Pinpoint the cell where the given text exists, returning its (X, Y) midpoint coordinate. 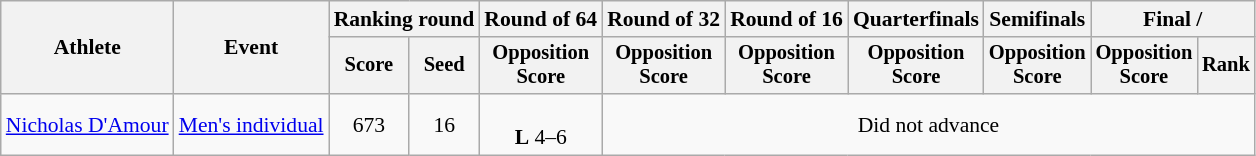
Men's individual (252, 124)
L 4–6 (540, 124)
Ranking round (404, 19)
Round of 16 (786, 19)
Final / (1173, 19)
Quarterfinals (916, 19)
Round of 64 (540, 19)
16 (444, 124)
673 (370, 124)
Nicholas D'Amour (88, 124)
Seed (444, 66)
Did not advance (928, 124)
Event (252, 48)
Rank (1226, 66)
Score (370, 66)
Round of 32 (664, 19)
Semifinals (1038, 19)
Athlete (88, 48)
